Identify which cell holds the provided text, then report its [x, y] central coordinate. 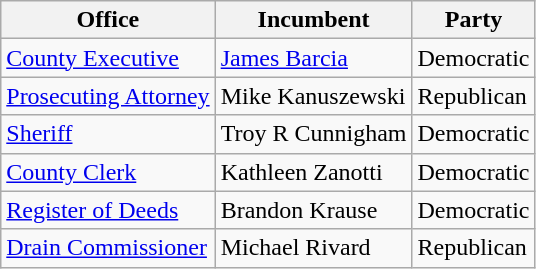
Troy R Cunnigham [314, 134]
Incumbent [314, 20]
Michael Rivard [314, 248]
Register of Deeds [108, 210]
Brandon Krause [314, 210]
Office [108, 20]
Sheriff [108, 134]
County Clerk [108, 172]
County Executive [108, 58]
Party [474, 20]
Prosecuting Attorney [108, 96]
Kathleen Zanotti [314, 172]
James Barcia [314, 58]
Drain Commissioner [108, 248]
Mike Kanuszewski [314, 96]
